Output the (x, y) coordinate of the center of the cell containing the given text.  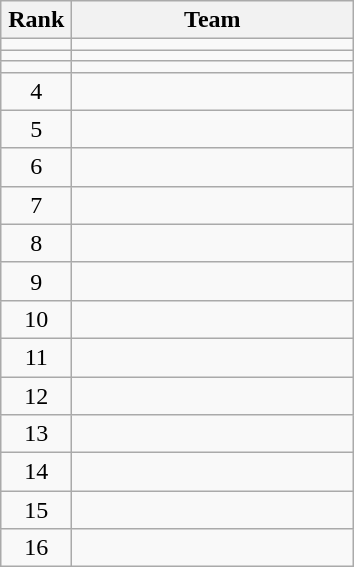
7 (36, 205)
13 (36, 434)
11 (36, 357)
Team (212, 20)
9 (36, 281)
16 (36, 548)
12 (36, 395)
14 (36, 472)
10 (36, 319)
15 (36, 510)
5 (36, 129)
Rank (36, 20)
4 (36, 91)
8 (36, 243)
6 (36, 167)
